Pinpoint the cell where the given text exists, returning its (x, y) midpoint coordinate. 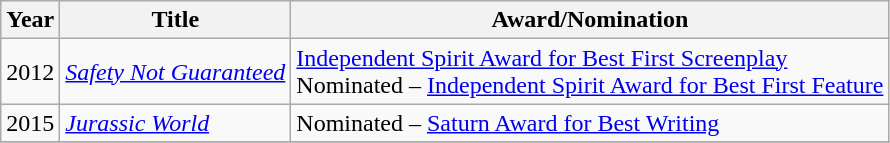
Year (30, 20)
Independent Spirit Award for Best First ScreenplayNominated – Independent Spirit Award for Best First Feature (590, 72)
2012 (30, 72)
2015 (30, 123)
Jurassic World (176, 123)
Title (176, 20)
Award/Nomination (590, 20)
Safety Not Guaranteed (176, 72)
Nominated – Saturn Award for Best Writing (590, 123)
